Return (X, Y) of the center of cell containing provided text 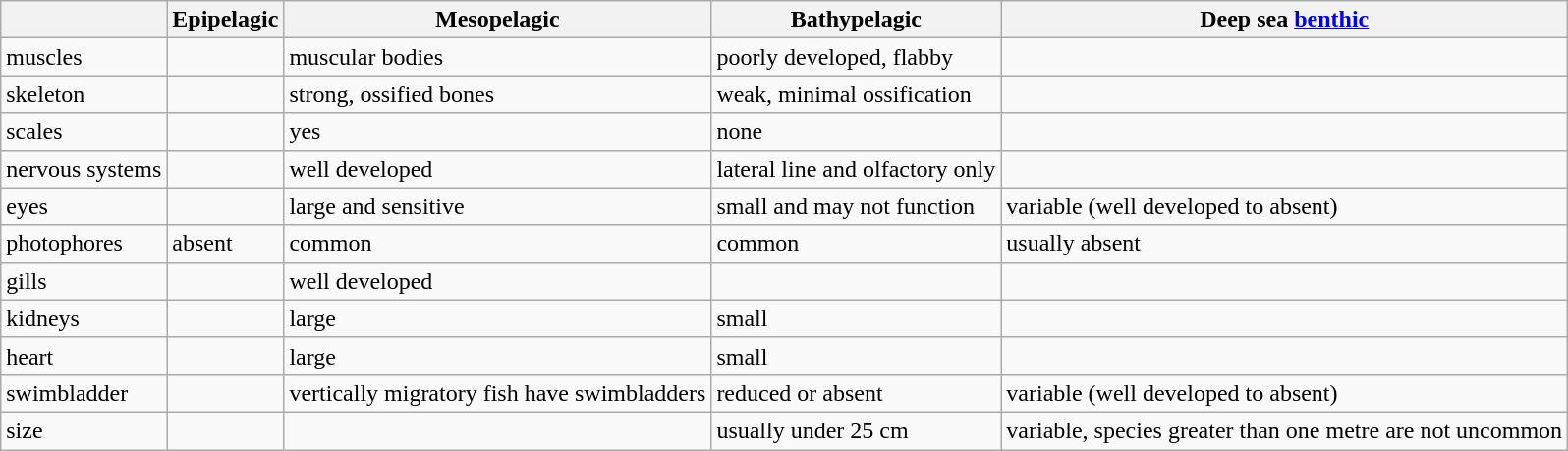
lateral line and olfactory only (857, 169)
absent (226, 244)
size (84, 430)
variable, species greater than one metre are not uncommon (1285, 430)
strong, ossified bones (497, 94)
yes (497, 132)
photophores (84, 244)
large and sensitive (497, 206)
Mesopelagic (497, 20)
eyes (84, 206)
skeleton (84, 94)
Epipelagic (226, 20)
none (857, 132)
nervous systems (84, 169)
Deep sea benthic (1285, 20)
weak, minimal ossification (857, 94)
muscles (84, 57)
heart (84, 356)
kidneys (84, 318)
muscular bodies (497, 57)
usually absent (1285, 244)
scales (84, 132)
poorly developed, flabby (857, 57)
Bathypelagic (857, 20)
swimbladder (84, 393)
small and may not function (857, 206)
usually under 25 cm (857, 430)
gills (84, 281)
vertically migratory fish have swimbladders (497, 393)
reduced or absent (857, 393)
